Locate the cell with the specified text and output its (x, y) center coordinate. 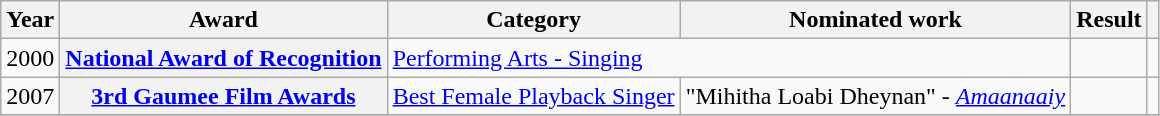
Best Female Playback Singer (534, 96)
3rd Gaumee Film Awards (224, 96)
Year (30, 20)
2007 (30, 96)
Result (1109, 20)
Nominated work (876, 20)
Award (224, 20)
Performing Arts - Singing (729, 58)
Category (534, 20)
National Award of Recognition (224, 58)
2000 (30, 58)
"Mihitha Loabi Dheynan" - Amaanaaiy (876, 96)
